Detect which cell encompasses the target text, then output its [x, y] center coordinate. 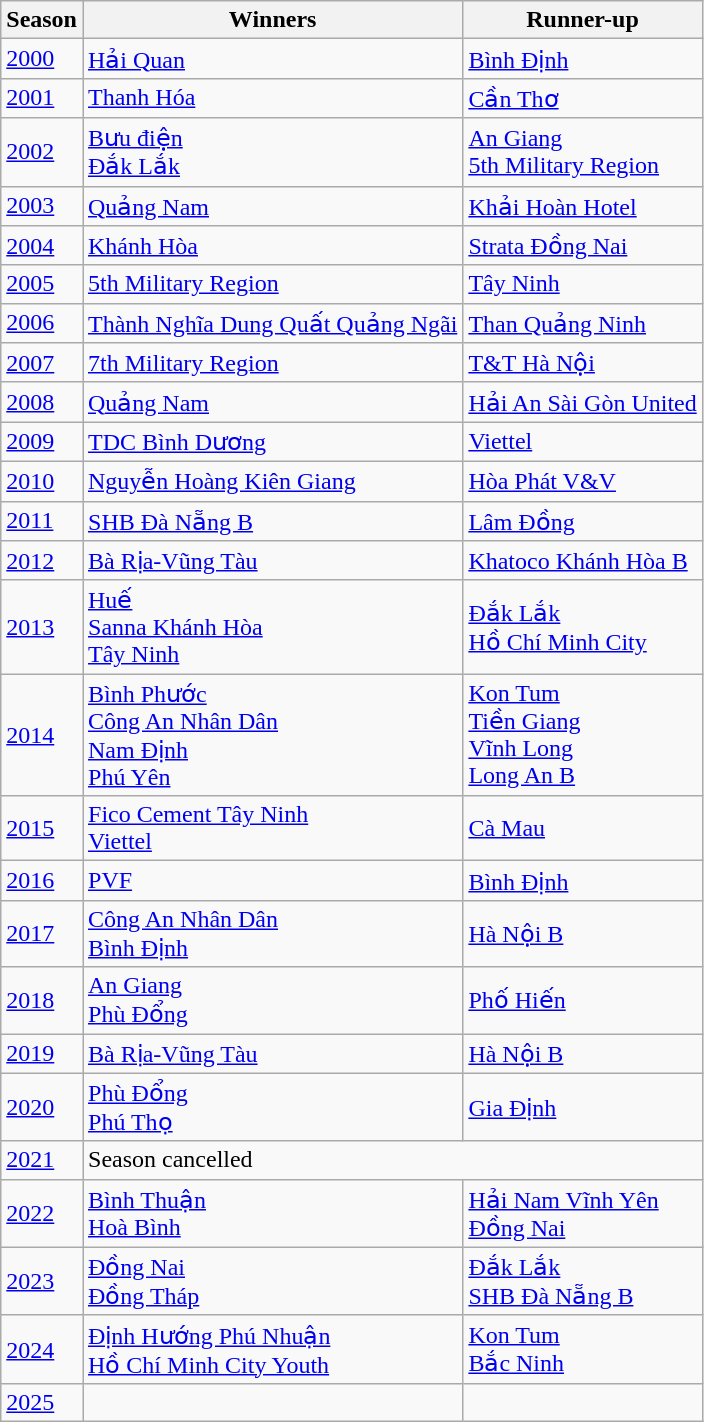
Đắk LắkSHB Đà Nẵng B [582, 1281]
Đồng NaiĐồng Tháp [272, 1281]
7th Military Region [272, 363]
2010 [42, 481]
2004 [42, 246]
Huế Sanna Khánh HòaTây Ninh [272, 627]
2015 [42, 828]
Season [42, 20]
2013 [42, 627]
Kon TumTiền GiangVĩnh LongLong An B [582, 735]
2019 [42, 1054]
Than Quảng Ninh [582, 323]
Hòa Phát V&V [582, 481]
2023 [42, 1281]
Khatoco Khánh Hòa B [582, 561]
2002 [42, 152]
2016 [42, 881]
Runner-up [582, 20]
Season cancelled [392, 1160]
2005 [42, 284]
Đắk LắkHồ Chí Minh City [582, 627]
Hải Quan [272, 59]
2014 [42, 735]
Strata Đồng Nai [582, 246]
2000 [42, 59]
5th Military Region [272, 284]
2001 [42, 98]
An Giang5th Military Region [582, 152]
Định Hướng Phú NhuậnHồ Chí Minh City Youth [272, 1349]
An GiangPhù Đổng [272, 1000]
Kon TumBắc Ninh [582, 1349]
2012 [42, 561]
Nguyễn Hoàng Kiên Giang [272, 481]
Phù ĐổngPhú Thọ [272, 1107]
2018 [42, 1000]
Khánh Hòa [272, 246]
Hải Nam Vĩnh YênĐồng Nai [582, 1213]
Phố Hiến [582, 1000]
Fico Cement Tây NinhViettel [272, 828]
Gia Định [582, 1107]
TDC Bình Dương [272, 442]
2006 [42, 323]
Bình ThuậnHoà Bình [272, 1213]
Cà Mau [582, 828]
2009 [42, 442]
2017 [42, 934]
Bình PhướcCông An Nhân DânNam ĐịnhPhú Yên [272, 735]
2003 [42, 206]
2011 [42, 521]
Winners [272, 20]
Thành Nghĩa Dung Quất Quảng Ngãi [272, 323]
Thanh Hóa [272, 98]
Lâm Đồng [582, 521]
2024 [42, 1349]
2022 [42, 1213]
2007 [42, 363]
T&T Hà Nội [582, 363]
Khải Hoàn Hotel [582, 206]
Bưu điệnĐắk Lắk [272, 152]
Hải An Sài Gòn United [582, 402]
2025 [42, 1402]
2020 [42, 1107]
Viettel [582, 442]
PVF [272, 881]
Cần Thơ [582, 98]
2021 [42, 1160]
SHB Đà Nẵng B [272, 521]
Công An Nhân DânBình Định [272, 934]
Tây Ninh [582, 284]
2008 [42, 402]
